Locate the cell with the specified text and output its (x, y) center coordinate. 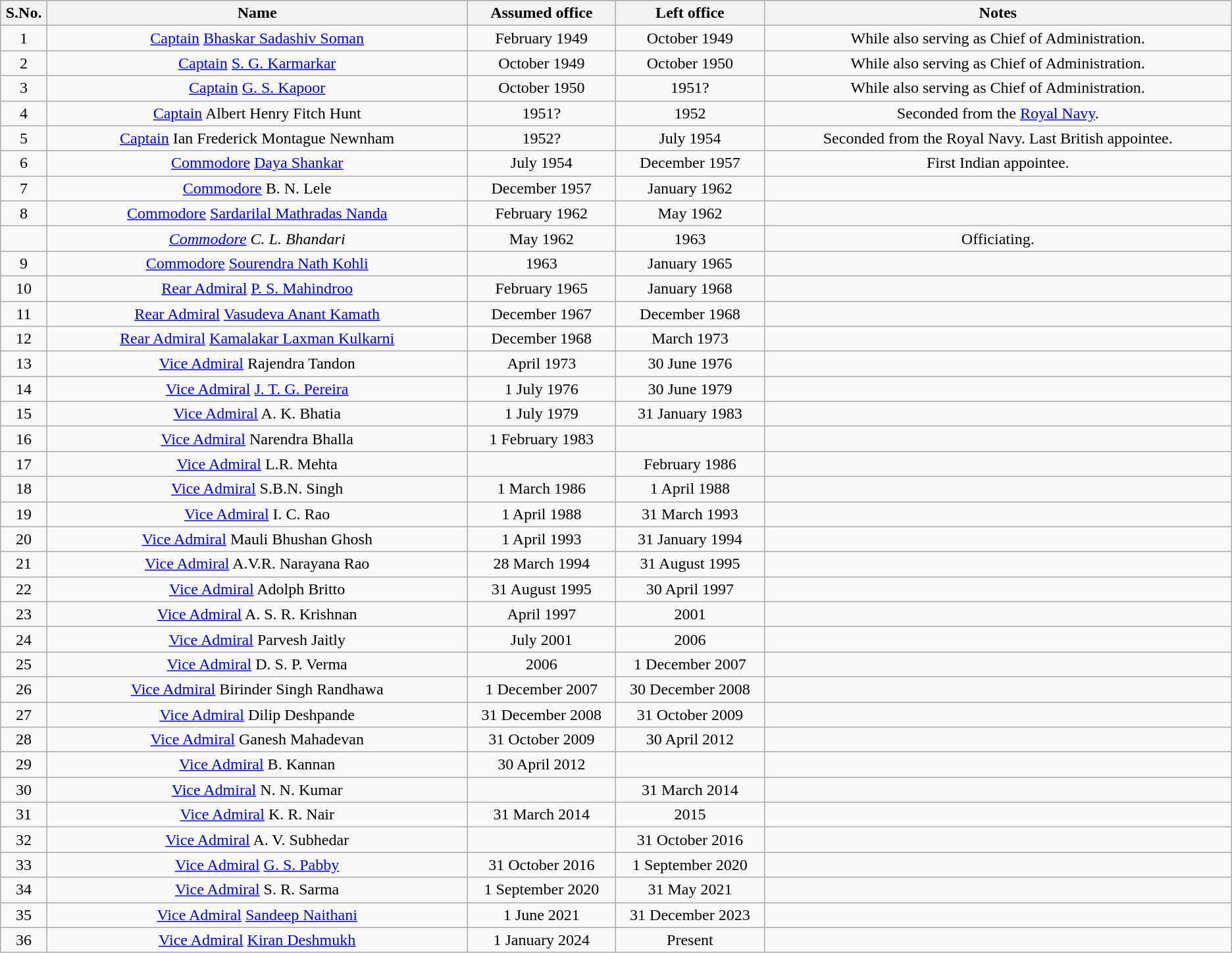
Vice Admiral Ganesh Mahadevan (257, 740)
Vice Admiral Birinder Singh Randhawa (257, 689)
Vice Admiral J. T. G. Pereira (257, 389)
35 (24, 915)
Vice Admiral G. S. Pabby (257, 865)
23 (24, 614)
28 March 1994 (542, 564)
30 December 2008 (690, 689)
Vice Admiral K. R. Nair (257, 815)
Captain Albert Henry Fitch Hunt (257, 113)
34 (24, 890)
First Indian appointee. (998, 163)
30 June 1976 (690, 364)
July 2001 (542, 639)
Rear Admiral Kamalakar Laxman Kulkarni (257, 339)
Vice Admiral Adolph Britto (257, 589)
24 (24, 639)
January 1968 (690, 288)
7 (24, 188)
33 (24, 865)
Commodore B. N. Lele (257, 188)
1 June 2021 (542, 915)
Vice Admiral Rajendra Tandon (257, 364)
12 (24, 339)
27 (24, 714)
2015 (690, 815)
1952? (542, 138)
March 1973 (690, 339)
1 July 1979 (542, 414)
December 1967 (542, 314)
Vice Admiral S.B.N. Singh (257, 489)
11 (24, 314)
Notes (998, 13)
February 1949 (542, 38)
25 (24, 664)
Rear Admiral Vasudeva Anant Kamath (257, 314)
3 (24, 88)
31 January 1994 (690, 539)
January 1962 (690, 188)
Vice Admiral N. N. Kumar (257, 790)
21 (24, 564)
Captain Bhaskar Sadashiv Soman (257, 38)
Present (690, 940)
1 July 1976 (542, 389)
Vice Admiral Mauli Bhushan Ghosh (257, 539)
Vice Admiral A. S. R. Krishnan (257, 614)
Seconded from the Royal Navy. Last British appointee. (998, 138)
Vice Admiral Parvesh Jaitly (257, 639)
1 (24, 38)
Vice Admiral A. V. Subhedar (257, 840)
Commodore C. L. Bhandari (257, 238)
5 (24, 138)
1 April 1993 (542, 539)
Vice Admiral S. R. Sarma (257, 890)
20 (24, 539)
Officiating. (998, 238)
13 (24, 364)
36 (24, 940)
22 (24, 589)
16 (24, 439)
April 1973 (542, 364)
30 (24, 790)
Vice Admiral L.R. Mehta (257, 464)
Commodore Sourendra Nath Kohli (257, 263)
1 January 2024 (542, 940)
29 (24, 765)
30 June 1979 (690, 389)
January 1965 (690, 263)
31 May 2021 (690, 890)
14 (24, 389)
Captain Ian Frederick Montague Newnham (257, 138)
15 (24, 414)
2 (24, 63)
Vice Admiral A.V.R. Narayana Rao (257, 564)
Vice Admiral Narendra Bhalla (257, 439)
Vice Admiral D. S. P. Verma (257, 664)
Vice Admiral I. C. Rao (257, 514)
Vice Admiral Sandeep Naithani (257, 915)
Vice Admiral B. Kannan (257, 765)
February 1986 (690, 464)
26 (24, 689)
Name (257, 13)
Captain G. S. Kapoor (257, 88)
Commodore Sardarilal Mathradas Nanda (257, 213)
4 (24, 113)
10 (24, 288)
Vice Admiral Kiran Deshmukh (257, 940)
Rear Admiral P. S. Mahindroo (257, 288)
1 February 1983 (542, 439)
19 (24, 514)
31 December 2023 (690, 915)
32 (24, 840)
Left office (690, 13)
2001 (690, 614)
Assumed office (542, 13)
1 March 1986 (542, 489)
9 (24, 263)
April 1997 (542, 614)
Seconded from the Royal Navy. (998, 113)
18 (24, 489)
6 (24, 163)
February 1965 (542, 288)
Vice Admiral Dilip Deshpande (257, 714)
17 (24, 464)
31 January 1983 (690, 414)
31 (24, 815)
31 March 1993 (690, 514)
28 (24, 740)
8 (24, 213)
30 April 1997 (690, 589)
31 December 2008 (542, 714)
S.No. (24, 13)
February 1962 (542, 213)
1952 (690, 113)
Vice Admiral A. K. Bhatia (257, 414)
Captain S. G. Karmarkar (257, 63)
Commodore Daya Shankar (257, 163)
